Extract the (X, Y) coordinate from the center of the cell holding the provided text.  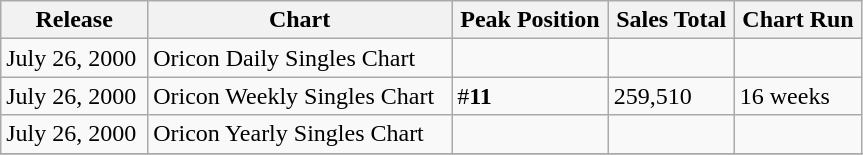
259,510 (671, 96)
Peak Position (530, 20)
Chart (300, 20)
16 weeks (798, 96)
Sales Total (671, 20)
Oricon Daily Singles Chart (300, 58)
Chart Run (798, 20)
Release (74, 20)
Oricon Weekly Singles Chart (300, 96)
#11 (530, 96)
Oricon Yearly Singles Chart (300, 134)
